Pinpoint the cell where the given text exists, returning its [x, y] midpoint coordinate. 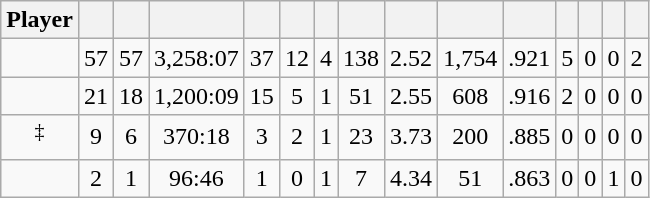
3,258:07 [197, 58]
4 [326, 58]
200 [470, 138]
370:18 [197, 138]
608 [470, 96]
6 [132, 138]
1,200:09 [197, 96]
2.55 [412, 96]
‡ [40, 138]
96:46 [197, 178]
2.52 [412, 58]
21 [96, 96]
9 [96, 138]
23 [362, 138]
7 [362, 178]
.921 [530, 58]
3.73 [412, 138]
18 [132, 96]
.916 [530, 96]
37 [262, 58]
.885 [530, 138]
12 [296, 58]
3 [262, 138]
.863 [530, 178]
15 [262, 96]
1,754 [470, 58]
4.34 [412, 178]
138 [362, 58]
Player [40, 20]
